Capture the cell that displays the provided text and extract its [X, Y] central coordinate. 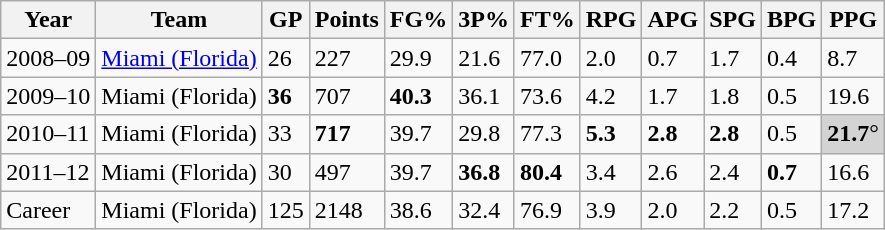
RPG [611, 20]
Team [179, 20]
FG% [418, 20]
717 [346, 134]
5.3 [611, 134]
26 [286, 58]
77.3 [547, 134]
PPG [854, 20]
3P% [484, 20]
2009–10 [48, 96]
36.8 [484, 172]
4.2 [611, 96]
21.7° [854, 134]
17.2 [854, 210]
38.6 [418, 210]
33 [286, 134]
3.9 [611, 210]
80.4 [547, 172]
2.6 [673, 172]
19.6 [854, 96]
125 [286, 210]
497 [346, 172]
Points [346, 20]
2011–12 [48, 172]
BPG [791, 20]
36.1 [484, 96]
Year [48, 20]
FT% [547, 20]
0.4 [791, 58]
SPG [733, 20]
16.6 [854, 172]
76.9 [547, 210]
21.6 [484, 58]
29.8 [484, 134]
2.4 [733, 172]
2010–11 [48, 134]
8.7 [854, 58]
3.4 [611, 172]
40.3 [418, 96]
77.0 [547, 58]
Career [48, 210]
2148 [346, 210]
2.2 [733, 210]
1.8 [733, 96]
30 [286, 172]
707 [346, 96]
32.4 [484, 210]
36 [286, 96]
APG [673, 20]
GP [286, 20]
227 [346, 58]
29.9 [418, 58]
73.6 [547, 96]
2008–09 [48, 58]
